Pinpoint the cell where the given text exists, returning its [X, Y] midpoint coordinate. 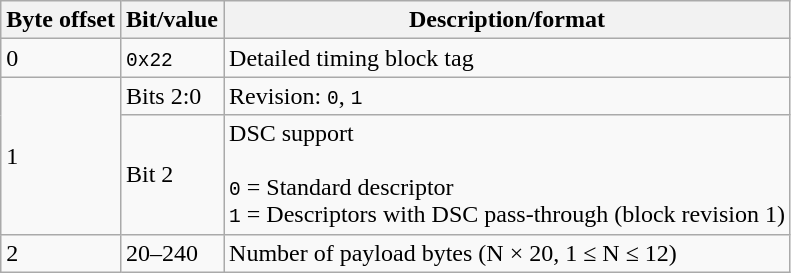
0x22 [172, 58]
0 [61, 58]
Byte offset [61, 20]
Number of payload bytes (N × 20, 1 ≤ N ≤ 12) [508, 253]
20–240 [172, 253]
Bits 2:0 [172, 96]
Bit 2 [172, 174]
Detailed timing block tag [508, 58]
1 [61, 156]
Description/format [508, 20]
DSC support0 = Standard descriptor 1 = Descriptors with DSC pass-through (block revision 1) [508, 174]
Revision: 0, 1 [508, 96]
Bit/value [172, 20]
2 [61, 253]
